From the cell containing the given text, extract its center point as (x, y) coordinate. 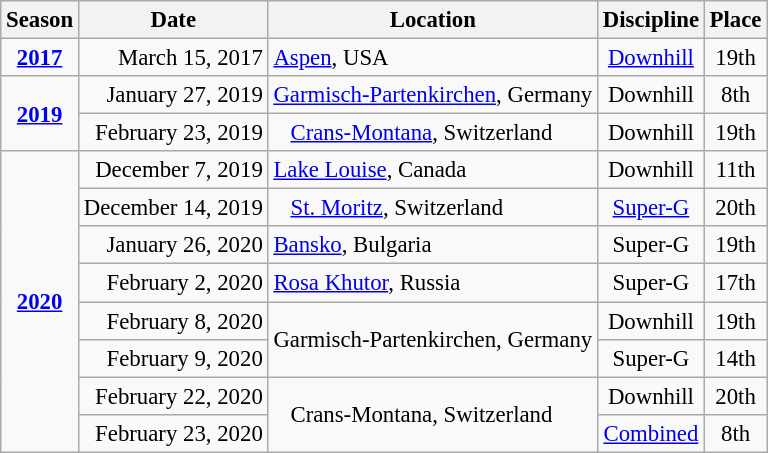
Lake Louise, Canada (432, 170)
January 27, 2019 (173, 95)
2019 (40, 114)
St. Moritz, Switzerland (432, 208)
Bansko, Bulgaria (432, 245)
Rosa Khutor, Russia (432, 283)
Date (173, 20)
Aspen, USA (432, 58)
January 26, 2020 (173, 245)
2017 (40, 58)
February 22, 2020 (173, 396)
February 23, 2019 (173, 133)
Season (40, 20)
March 15, 2017 (173, 58)
December 7, 2019 (173, 170)
February 2, 2020 (173, 283)
December 14, 2019 (173, 208)
February 23, 2020 (173, 433)
17th (735, 283)
Combined (652, 433)
February 9, 2020 (173, 358)
Discipline (652, 20)
Place (735, 20)
February 8, 2020 (173, 321)
2020 (40, 302)
Location (432, 20)
14th (735, 358)
11th (735, 170)
